Search for the cell housing the specified text and yield its (x, y) center coordinate. 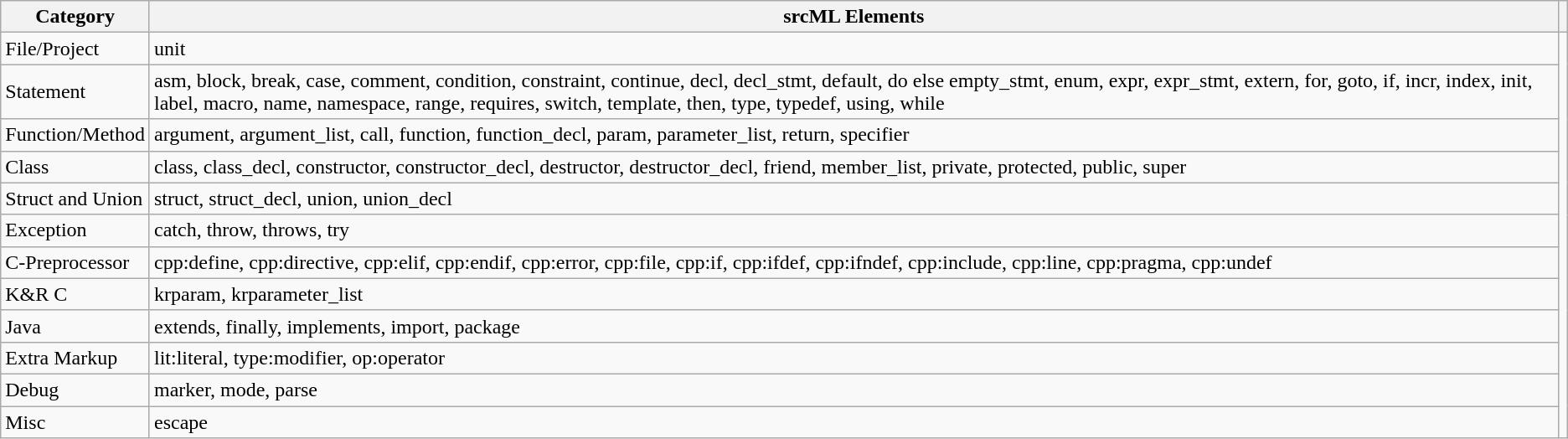
Misc (75, 421)
escape (854, 421)
Java (75, 326)
argument, argument_list, call, function, function_decl, param, parameter_list, return, specifier (854, 135)
srcML Elements (854, 17)
C-Preprocessor (75, 262)
Extra Markup (75, 358)
cpp:define, cpp:directive, cpp:elif, cpp:endif, cpp:error, cpp:file, cpp:if, cpp:ifdef, cpp:ifndef, cpp:include, cpp:line, cpp:pragma, cpp:undef (854, 262)
Class (75, 167)
Function/Method (75, 135)
Statement (75, 92)
krparam, krparameter_list (854, 294)
marker, mode, parse (854, 390)
Category (75, 17)
class, class_decl, constructor, constructor_decl, destructor, destructor_decl, friend, member_list, private, protected, public, super (854, 167)
Exception (75, 230)
Debug (75, 390)
K&R C (75, 294)
Struct and Union (75, 199)
lit:literal, type:modifier, op:operator (854, 358)
catch, throw, throws, try (854, 230)
struct, struct_decl, union, union_decl (854, 199)
unit (854, 49)
File/Project (75, 49)
extends, finally, implements, import, package (854, 326)
